Locate the cell with the specified text and output its [X, Y] center coordinate. 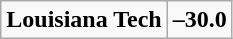
Louisiana Tech [84, 19]
–30.0 [200, 19]
